Pinpoint the cell where the given text exists, returning its [x, y] midpoint coordinate. 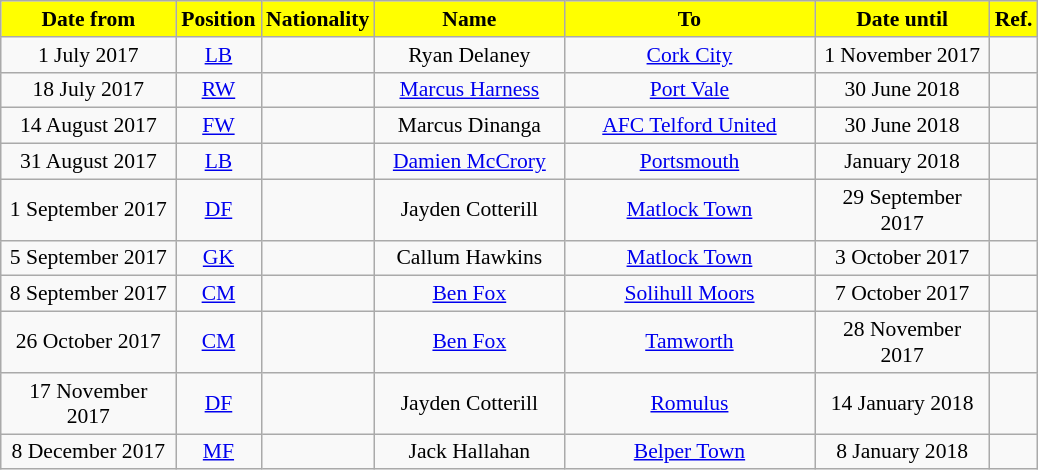
Marcus Harness [469, 90]
Tamworth [689, 342]
Solihull Moors [689, 294]
Name [469, 19]
8 January 2018 [902, 452]
To [689, 19]
Ryan Delaney [469, 55]
18 July 2017 [88, 90]
Ref. [1014, 19]
14 August 2017 [88, 126]
Date from [88, 19]
Cork City [689, 55]
31 August 2017 [88, 162]
1 July 2017 [88, 55]
7 October 2017 [902, 294]
FW [218, 126]
26 October 2017 [88, 342]
AFC Telford United [689, 126]
17 November 2017 [88, 404]
1 September 2017 [88, 210]
January 2018 [902, 162]
Port Vale [689, 90]
Marcus Dinanga [469, 126]
Callum Hawkins [469, 258]
Belper Town [689, 452]
Nationality [318, 19]
Position [218, 19]
8 December 2017 [88, 452]
Jack Hallahan [469, 452]
Date until [902, 19]
14 January 2018 [902, 404]
29 September 2017 [902, 210]
MF [218, 452]
GK [218, 258]
3 October 2017 [902, 258]
Damien McCrory [469, 162]
RW [218, 90]
Portsmouth [689, 162]
28 November 2017 [902, 342]
8 September 2017 [88, 294]
Romulus [689, 404]
5 September 2017 [88, 258]
1 November 2017 [902, 55]
